Extract the (X, Y) coordinate from the center of the cell holding the provided text.  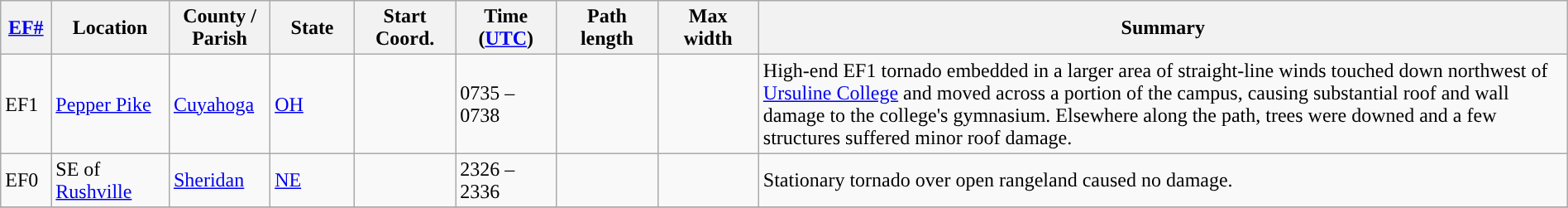
Cuyahoga (219, 104)
NE (313, 181)
SE of Rushville (111, 181)
Summary (1163, 28)
EF# (26, 28)
Path length (607, 28)
OH (313, 104)
State (313, 28)
Stationary tornado over open rangeland caused no damage. (1163, 181)
Location (111, 28)
Time (UTC) (506, 28)
0735 – 0738 (506, 104)
Max width (708, 28)
EF0 (26, 181)
EF1 (26, 104)
Start Coord. (404, 28)
Pepper Pike (111, 104)
Sheridan (219, 181)
2326 – 2336 (506, 181)
County / Parish (219, 28)
